Extract the [x, y] coordinate from the center of the cell holding the provided text.  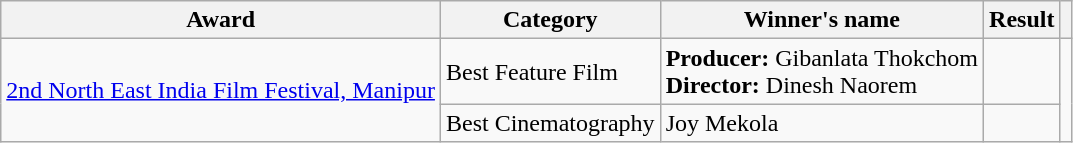
Producer: Gibanlata ThokchomDirector: Dinesh Naorem [822, 72]
Award [221, 20]
Best Cinematography [550, 123]
Joy Mekola [822, 123]
2nd North East India Film Festival, Manipur [221, 90]
Winner's name [822, 20]
Result [1022, 20]
Category [550, 20]
Best Feature Film [550, 72]
